Output the [x, y] coordinate of the center of the cell containing the given text.  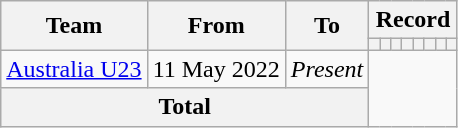
11 May 2022 [216, 69]
Record [413, 20]
Australia U23 [74, 69]
Total [185, 107]
To [326, 26]
From [216, 26]
Present [326, 69]
Team [74, 26]
